Output the [X, Y] coordinate of the center of the cell containing the given text.  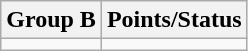
Points/Status [174, 20]
Group B [52, 20]
